Determine the (X, Y) coordinate at the center of the cell enclosing the given text.  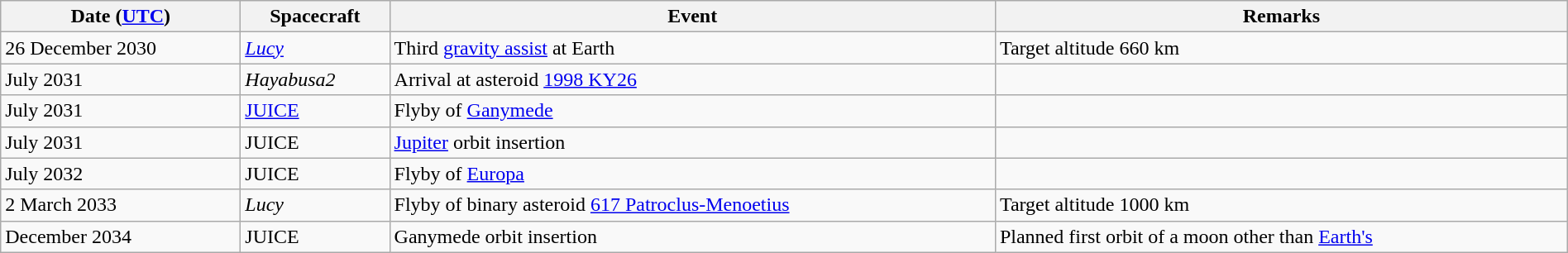
Jupiter orbit insertion (692, 142)
Flyby of Ganymede (692, 111)
2 March 2033 (121, 205)
Flyby of Europa (692, 174)
Event (692, 17)
Target altitude 1000 km (1281, 205)
Remarks (1281, 17)
26 December 2030 (121, 48)
Third gravity assist at Earth (692, 48)
Flyby of binary asteroid 617 Patroclus-Menoetius (692, 205)
Target altitude 660 km (1281, 48)
Spacecraft (315, 17)
Arrival at asteroid 1998 KY26 (692, 79)
Ganymede orbit insertion (692, 236)
December 2034 (121, 236)
July 2032 (121, 174)
Hayabusa2 (315, 79)
Planned first orbit of a moon other than Earth's (1281, 236)
Date (UTC) (121, 17)
